From the cell containing the given text, extract its center point as (x, y) coordinate. 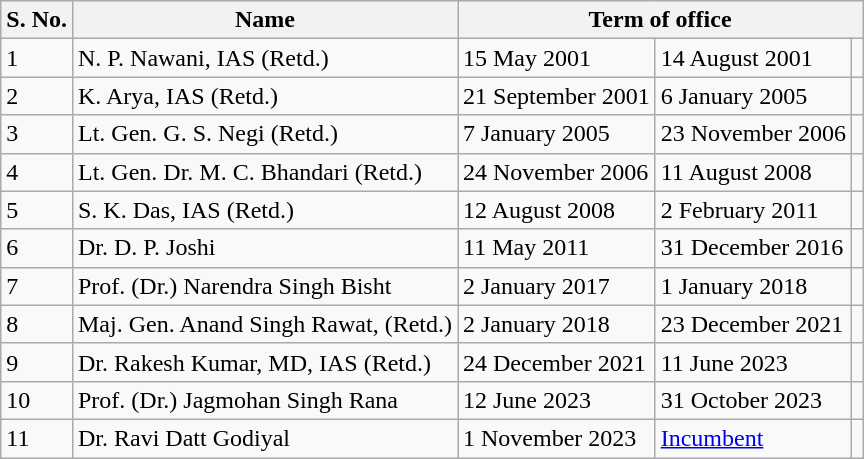
6 January 2005 (753, 96)
N. P. Nawani, IAS (Retd.) (264, 58)
Lt. Gen. Dr. M. C. Bhandari (Retd.) (264, 172)
Name (264, 20)
S. K. Das, IAS (Retd.) (264, 210)
11 (37, 438)
21 September 2001 (557, 96)
6 (37, 248)
4 (37, 172)
Maj. Gen. Anand Singh Rawat, (Retd.) (264, 324)
9 (37, 362)
S. No. (37, 20)
31 December 2016 (753, 248)
11 August 2008 (753, 172)
3 (37, 134)
5 (37, 210)
31 October 2023 (753, 400)
7 (37, 286)
15 May 2001 (557, 58)
2 February 2011 (753, 210)
Term of office (660, 20)
2 January 2018 (557, 324)
23 December 2021 (753, 324)
Dr. Rakesh Kumar, MD, IAS (Retd.) (264, 362)
K. Arya, IAS (Retd.) (264, 96)
1 January 2018 (753, 286)
14 August 2001 (753, 58)
24 November 2006 (557, 172)
Dr. D. P. Joshi (264, 248)
Prof. (Dr.) Jagmohan Singh Rana (264, 400)
Dr. Ravi Datt Godiyal (264, 438)
2 (37, 96)
12 August 2008 (557, 210)
23 November 2006 (753, 134)
7 January 2005 (557, 134)
12 June 2023 (557, 400)
Prof. (Dr.) Narendra Singh Bisht (264, 286)
10 (37, 400)
11 May 2011 (557, 248)
2 January 2017 (557, 286)
Incumbent (753, 438)
1 November 2023 (557, 438)
1 (37, 58)
Lt. Gen. G. S. Negi (Retd.) (264, 134)
11 June 2023 (753, 362)
8 (37, 324)
24 December 2021 (557, 362)
